Capture the cell that displays the provided text and extract its (X, Y) central coordinate. 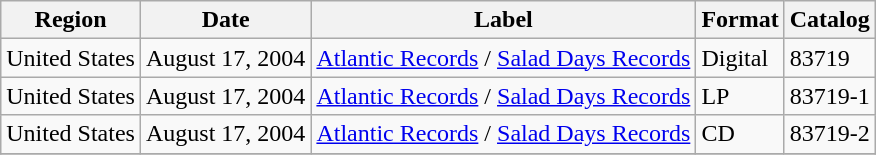
Catalog (830, 20)
83719-2 (830, 134)
Date (225, 20)
Digital (740, 58)
83719-1 (830, 96)
Format (740, 20)
CD (740, 134)
83719 (830, 58)
LP (740, 96)
Label (504, 20)
Region (71, 20)
